From the cell containing the given text, extract its center point as [X, Y] coordinate. 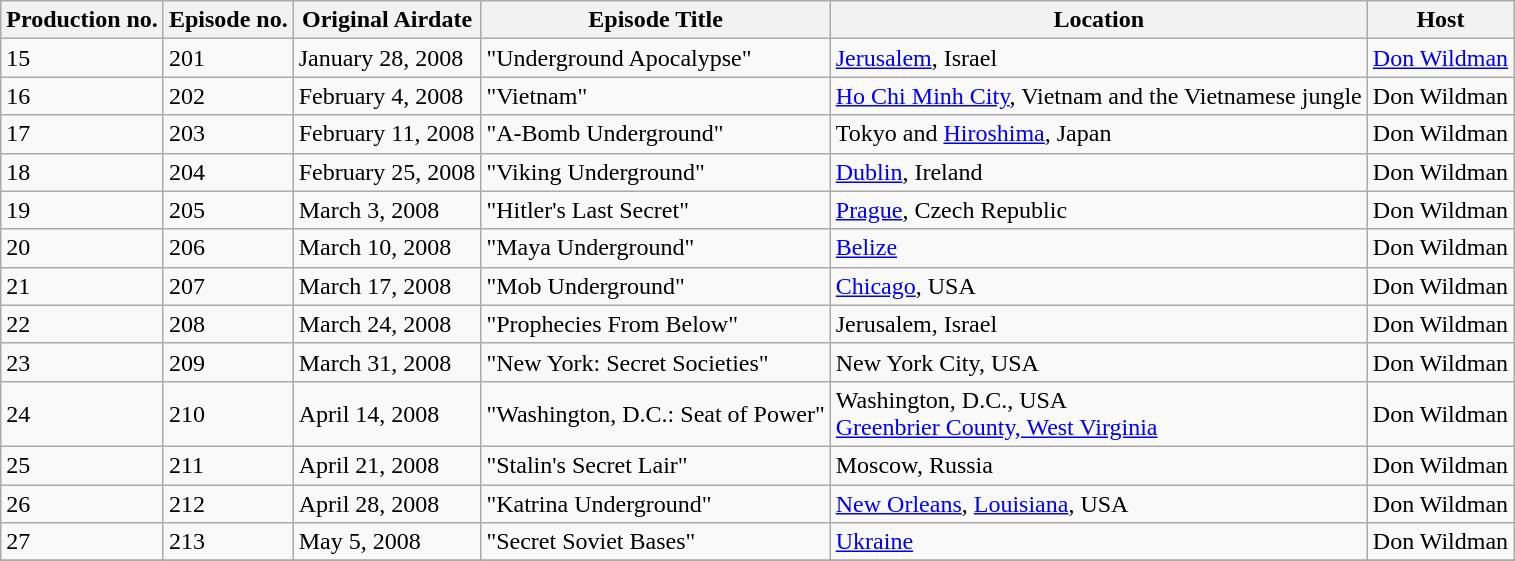
"A-Bomb Underground" [656, 134]
"Underground Apocalypse" [656, 58]
"Washington, D.C.: Seat of Power" [656, 414]
Production no. [82, 20]
26 [82, 503]
"Maya Underground" [656, 248]
March 3, 2008 [387, 210]
January 28, 2008 [387, 58]
April 21, 2008 [387, 465]
New York City, USA [1098, 362]
212 [228, 503]
February 11, 2008 [387, 134]
"Katrina Underground" [656, 503]
16 [82, 96]
February 25, 2008 [387, 172]
202 [228, 96]
27 [82, 542]
March 10, 2008 [387, 248]
"Secret Soviet Bases" [656, 542]
Episode Title [656, 20]
23 [82, 362]
Ho Chi Minh City, Vietnam and the Vietnamese jungle [1098, 96]
208 [228, 324]
May 5, 2008 [387, 542]
25 [82, 465]
"Vietnam" [656, 96]
210 [228, 414]
March 17, 2008 [387, 286]
"Viking Underground" [656, 172]
21 [82, 286]
209 [228, 362]
April 14, 2008 [387, 414]
"Prophecies From Below" [656, 324]
April 28, 2008 [387, 503]
Ukraine [1098, 542]
211 [228, 465]
New Orleans, Louisiana, USA [1098, 503]
"Hitler's Last Secret" [656, 210]
Original Airdate [387, 20]
Host [1440, 20]
Location [1098, 20]
Washington, D.C., USAGreenbrier County, West Virginia [1098, 414]
20 [82, 248]
15 [82, 58]
February 4, 2008 [387, 96]
Prague, Czech Republic [1098, 210]
207 [228, 286]
213 [228, 542]
24 [82, 414]
Belize [1098, 248]
22 [82, 324]
"Mob Underground" [656, 286]
"New York: Secret Societies" [656, 362]
Chicago, USA [1098, 286]
Tokyo and Hiroshima, Japan [1098, 134]
18 [82, 172]
Episode no. [228, 20]
17 [82, 134]
Moscow, Russia [1098, 465]
203 [228, 134]
March 24, 2008 [387, 324]
205 [228, 210]
201 [228, 58]
204 [228, 172]
Dublin, Ireland [1098, 172]
206 [228, 248]
"Stalin's Secret Lair" [656, 465]
March 31, 2008 [387, 362]
19 [82, 210]
